For the text-containing cell, return its midpoint in [x, y] coordinate format. 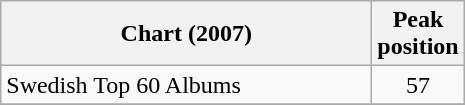
Swedish Top 60 Albums [186, 85]
Chart (2007) [186, 34]
Peakposition [418, 34]
57 [418, 85]
